From the cell containing the given text, extract its center point as [x, y] coordinate. 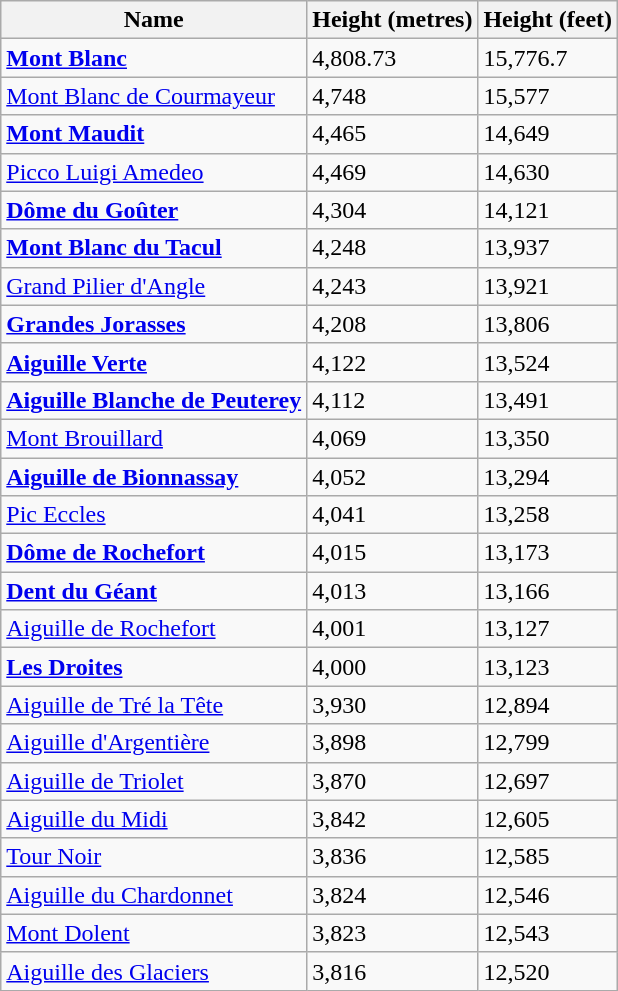
13,350 [548, 438]
15,776.7 [548, 58]
12,585 [548, 857]
Les Droites [154, 667]
3,898 [392, 743]
13,491 [548, 400]
Dent du Géant [154, 591]
Tour Noir [154, 857]
13,127 [548, 629]
3,930 [392, 705]
13,123 [548, 667]
4,000 [392, 667]
Aiguille de Tré la Tête [154, 705]
Aiguille de Triolet [154, 781]
Aiguille du Midi [154, 819]
Aiguille de Rochefort [154, 629]
Height (feet) [548, 20]
Grand Pilier d'Angle [154, 286]
13,166 [548, 591]
Height (metres) [392, 20]
Mont Blanc du Tacul [154, 248]
13,294 [548, 477]
12,520 [548, 971]
Dôme de Rochefort [154, 553]
15,577 [548, 96]
4,248 [392, 248]
Name [154, 20]
Aiguille du Chardonnet [154, 895]
12,894 [548, 705]
12,697 [548, 781]
3,816 [392, 971]
12,605 [548, 819]
Aiguille Verte [154, 362]
Mont Brouillard [154, 438]
12,546 [548, 895]
Aiguille Blanche de Peuterey [154, 400]
3,823 [392, 933]
Pic Eccles [154, 515]
3,870 [392, 781]
4,304 [392, 210]
Grandes Jorasses [154, 324]
12,543 [548, 933]
4,001 [392, 629]
13,806 [548, 324]
14,121 [548, 210]
12,799 [548, 743]
13,921 [548, 286]
Aiguille des Glaciers [154, 971]
13,173 [548, 553]
Mont Blanc [154, 58]
Aiguille de Bionnassay [154, 477]
4,013 [392, 591]
4,808.73 [392, 58]
4,015 [392, 553]
3,842 [392, 819]
4,208 [392, 324]
14,630 [548, 172]
4,052 [392, 477]
4,469 [392, 172]
Aiguille d'Argentière [154, 743]
Mont Blanc de Courmayeur [154, 96]
4,122 [392, 362]
Dôme du Goûter [154, 210]
13,258 [548, 515]
14,649 [548, 134]
Picco Luigi Amedeo [154, 172]
3,824 [392, 895]
3,836 [392, 857]
13,937 [548, 248]
Mont Dolent [154, 933]
Mont Maudit [154, 134]
13,524 [548, 362]
4,465 [392, 134]
4,069 [392, 438]
4,243 [392, 286]
4,748 [392, 96]
4,112 [392, 400]
4,041 [392, 515]
